Locate the cell with the specified text and output its [x, y] center coordinate. 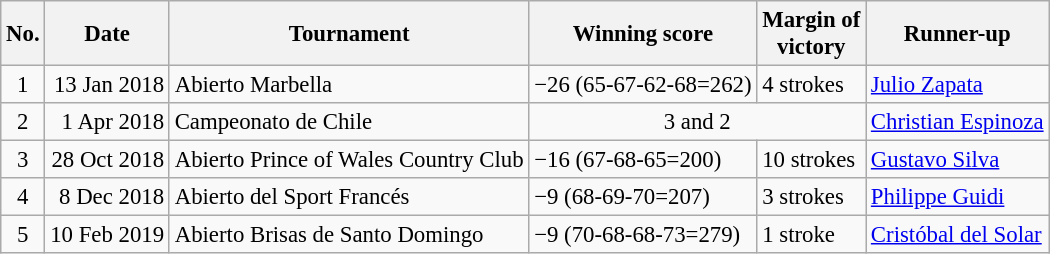
1 Apr 2018 [107, 122]
1 stroke [812, 235]
3 [23, 160]
Date [107, 34]
Philippe Guidi [958, 197]
Cristóbal del Solar [958, 235]
Abierto Marbella [349, 85]
28 Oct 2018 [107, 160]
4 [23, 197]
Julio Zapata [958, 85]
Abierto Prince of Wales Country Club [349, 160]
−26 (65-67-62-68=262) [643, 85]
Campeonato de Chile [349, 122]
−16 (67-68-65=200) [643, 160]
10 strokes [812, 160]
Abierto del Sport Francés [349, 197]
Christian Espinoza [958, 122]
Abierto Brisas de Santo Domingo [349, 235]
13 Jan 2018 [107, 85]
5 [23, 235]
4 strokes [812, 85]
3 strokes [812, 197]
Winning score [643, 34]
No. [23, 34]
10 Feb 2019 [107, 235]
−9 (68-69-70=207) [643, 197]
Tournament [349, 34]
1 [23, 85]
Gustavo Silva [958, 160]
Margin ofvictory [812, 34]
3 and 2 [698, 122]
−9 (70-68-68-73=279) [643, 235]
8 Dec 2018 [107, 197]
Runner-up [958, 34]
2 [23, 122]
